Return [X, Y] of the center of cell containing provided text 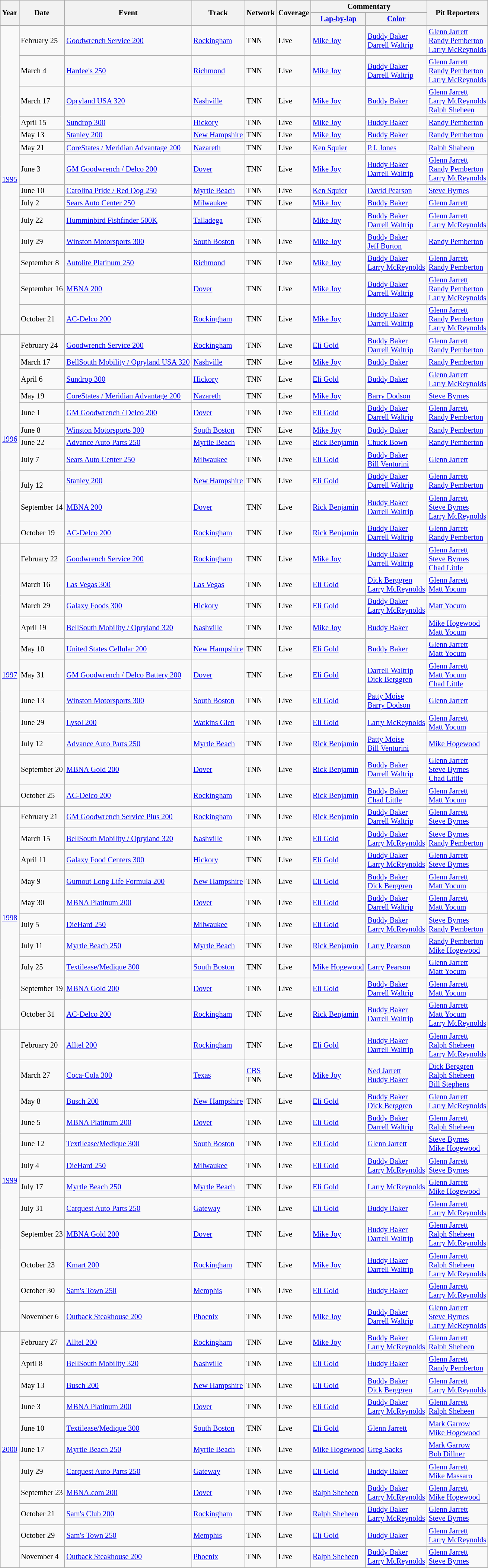
Dick Berggren Ralph Sheheen Bill Stephens [457, 1075]
June 8 [42, 430]
Patty Moise Bill Venturini [396, 744]
Color [396, 19]
Coverage [294, 13]
Date [42, 13]
Glenn Jarrett Matt Yocum Chad Little [457, 675]
Track [218, 13]
July 7 [42, 459]
July 4 [42, 1165]
May 19 [42, 396]
BellSouth Mobility / Opryland USA 320 [128, 362]
Ralph Shaheen [457, 148]
Commentary [369, 6]
Barry Dodson [396, 396]
June 5 [42, 1123]
May 21 [42, 148]
Buddy Baker Jeff Burton [396, 241]
July 22 [42, 220]
April 11 [42, 860]
March 4 [42, 71]
GM Goodwrench / Delco Battery 200 [128, 675]
February 21 [42, 817]
September 14 [42, 507]
February 22 [42, 559]
Patty Moise Barry Dodson [396, 701]
Glenn Jarrett Matt Yocum Larry McReynolds [457, 1014]
MBNA.com 200 [128, 1492]
October 19 [42, 533]
Autolite Platinum 250 [128, 263]
Pit Reporters [457, 13]
Lap-by-lap [338, 19]
June 17 [42, 1450]
Chuck Bown [396, 443]
1997 [10, 675]
June 13 [42, 701]
Year [10, 13]
Steve Byrnes Mike Hogewood [457, 1144]
Mark Garrow Bob Dillner [457, 1450]
July 5 [42, 924]
October 25 [42, 796]
September 19 [42, 989]
March 15 [42, 838]
Mike Hogewood Matt Yocum [457, 628]
July 17 [42, 1187]
Dick Berggren Larry McReynolds [396, 585]
Coca-Cola 300 [128, 1075]
September 16 [42, 289]
Gumout Long Life Formula 200 [128, 881]
February 20 [42, 1045]
Randy Pemberton Mike Hogewood [457, 946]
Matt Yocum [457, 606]
October 23 [42, 1265]
May 30 [42, 903]
June 1 [42, 413]
Las Vegas [218, 585]
David Pearson [396, 190]
Galaxy Foods 300 [128, 606]
Glenn Jarrett Larry McReynolds Ralph Sheheen [457, 101]
Talladega [218, 220]
November 4 [42, 1557]
Opryland USA 320 [128, 101]
United States Cellular 200 [128, 649]
April 19 [42, 628]
June 12 [42, 1144]
P.J. Jones [396, 148]
1995 [10, 180]
CBS TNN [261, 1075]
Buddy Baker Chad Little [396, 796]
GM Goodwrench Service Plus 200 [128, 817]
Network [261, 13]
Mark Garrow Mike Hogewood [457, 1428]
2000 [10, 1450]
March 27 [42, 1075]
Kmart 200 [128, 1265]
May 31 [42, 675]
Greg Sacks [396, 1450]
Buddy Baker Bill Venturini [396, 459]
1999 [10, 1181]
February 24 [42, 345]
Las Vegas 300 [128, 585]
May 9 [42, 881]
May 10 [42, 649]
Galaxy Food Centers 300 [128, 860]
September 20 [42, 770]
Texas [218, 1075]
June 29 [42, 722]
June 22 [42, 443]
Ned Jarrett Buddy Baker [396, 1075]
April 15 [42, 123]
October 29 [42, 1536]
February 27 [42, 1343]
July 31 [42, 1208]
Sam's Club 200 [128, 1514]
Glenn Jarrett Mike Massaro [457, 1471]
1996 [10, 439]
Humminbird Fishfinder 500K [128, 220]
April 8 [42, 1364]
July 11 [42, 946]
Carolina Pride / Red Dog 250 [128, 190]
Event [128, 13]
Watkins Glen [218, 722]
September 8 [42, 263]
March 16 [42, 585]
October 31 [42, 1014]
October 30 [42, 1290]
November 6 [42, 1317]
Lysol 200 [128, 722]
July 25 [42, 967]
1998 [10, 918]
Darrell Waltrip Dick Berggren [396, 675]
Hardee's 250 [128, 71]
April 6 [42, 379]
BellSouth Mobility 320 [128, 1364]
February 25 [42, 41]
May 8 [42, 1101]
March 29 [42, 606]
July 2 [42, 203]
